Find where the given text appears and provide that cell's center as (X, Y) coordinate. 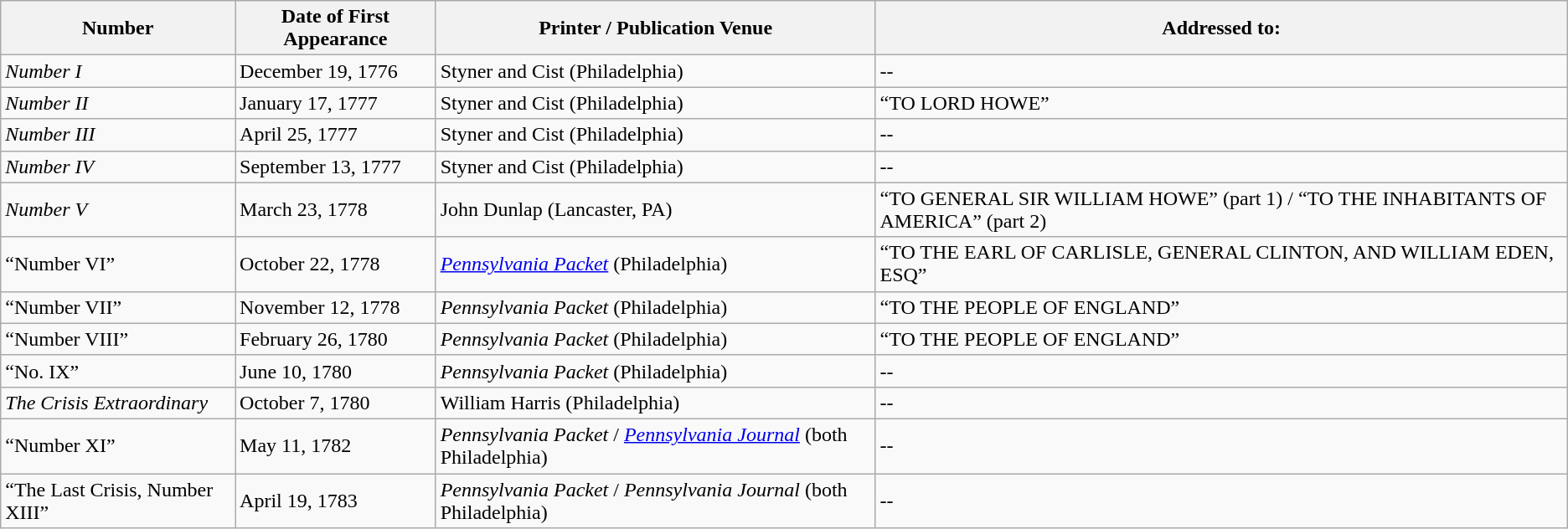
May 11, 1782 (336, 445)
“Number VIII” (118, 339)
Number (118, 28)
Number II (118, 103)
“Number VII” (118, 307)
“TO GENERAL SIR WILLIAM HOWE” (part 1) / “TO THE INHABITANTS OF AMERICA” (part 2) (1221, 209)
June 10, 1780 (336, 371)
Number V (118, 209)
October 22, 1778 (336, 264)
April 25, 1777 (336, 135)
Date of First Appearance (336, 28)
March 23, 1778 (336, 209)
William Harris (Philadelphia) (655, 403)
“TO LORD HOWE” (1221, 103)
“Number VI” (118, 264)
Number I (118, 71)
December 19, 1776 (336, 71)
April 19, 1783 (336, 501)
September 13, 1777 (336, 167)
Addressed to: (1221, 28)
Number IV (118, 167)
Number III (118, 135)
February 26, 1780 (336, 339)
“Number XI” (118, 445)
John Dunlap (Lancaster, PA) (655, 209)
The Crisis Extraordinary (118, 403)
“No. IX” (118, 371)
Printer / Publication Venue (655, 28)
January 17, 1777 (336, 103)
November 12, 1778 (336, 307)
October 7, 1780 (336, 403)
“The Last Crisis, Number XIII” (118, 501)
“TO THE EARL OF CARLISLE, GENERAL CLINTON, AND WILLIAM EDEN, ESQ” (1221, 264)
